Provide the (X, Y) coordinate of the cell's center where the given text is located.  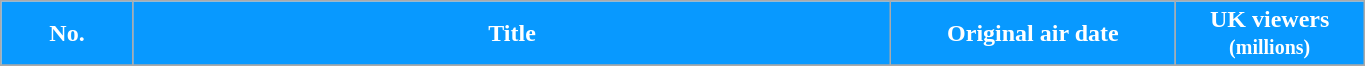
Original air date (1033, 34)
Title (512, 34)
UK viewers(millions) (1270, 34)
No. (68, 34)
